Locate the cell with the specified text and output its [x, y] center coordinate. 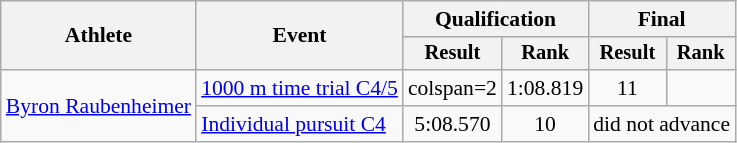
Qualification [496, 19]
did not advance [662, 124]
Athlete [98, 36]
Final [662, 19]
Individual pursuit C4 [300, 124]
colspan=2 [452, 88]
1000 m time trial C4/5 [300, 88]
10 [545, 124]
Byron Raubenheimer [98, 106]
Event [300, 36]
5:08.570 [452, 124]
11 [627, 88]
1:08.819 [545, 88]
